Scan for the cell matching the given text and deliver its (x, y) coordinate at center. 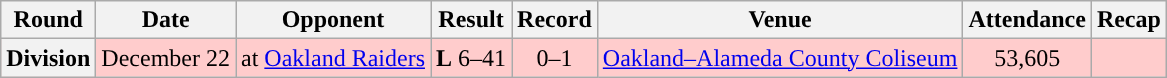
Division (48, 58)
Oakland–Alameda County Coliseum (780, 58)
Recap (1128, 20)
Venue (780, 20)
Round (48, 20)
Opponent (334, 20)
Result (470, 20)
Record (555, 20)
L 6–41 (470, 58)
at Oakland Raiders (334, 58)
0–1 (555, 58)
Attendance (1027, 20)
Date (166, 20)
December 22 (166, 58)
53,605 (1027, 58)
